Provide the (X, Y) coordinate of the cell's center where the given text is located.  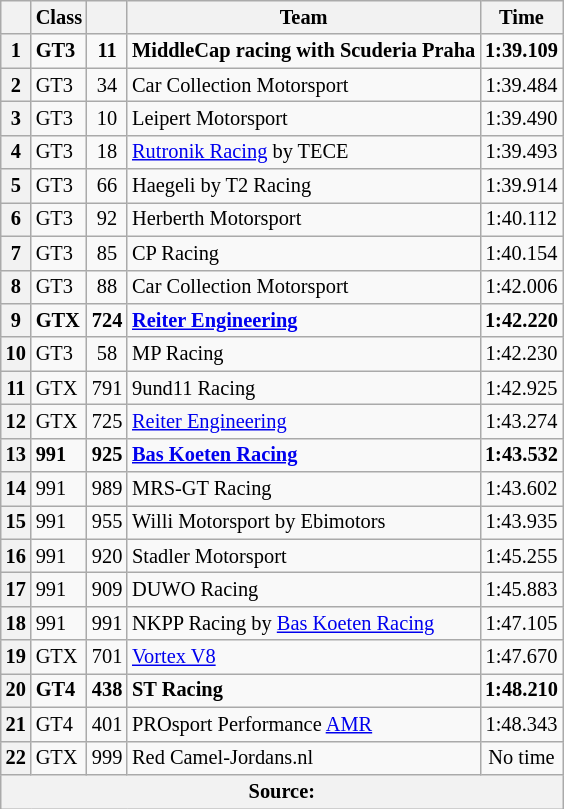
1:43.935 (522, 522)
1:42.925 (522, 388)
1:47.670 (522, 657)
1 (16, 51)
999 (107, 758)
DUWO Racing (304, 589)
909 (107, 589)
Team (304, 17)
4 (16, 152)
Time (522, 17)
1:47.105 (522, 623)
Source: (282, 791)
1:42.006 (522, 287)
3 (16, 118)
1:39.490 (522, 118)
Class (59, 17)
66 (107, 186)
401 (107, 724)
14 (16, 489)
92 (107, 219)
Willi Motorsport by Ebimotors (304, 522)
1:43.274 (522, 421)
989 (107, 489)
925 (107, 455)
Rutronik Racing by TECE (304, 152)
34 (107, 85)
725 (107, 421)
PROsport Performance AMR (304, 724)
19 (16, 657)
17 (16, 589)
9und11 Racing (304, 388)
1:42.230 (522, 354)
Herberth Motorsport (304, 219)
Bas Koeten Racing (304, 455)
791 (107, 388)
1:39.914 (522, 186)
20 (16, 690)
5 (16, 186)
8 (16, 287)
438 (107, 690)
7 (16, 253)
ST Racing (304, 690)
1:39.493 (522, 152)
1:40.154 (522, 253)
NKPP Racing by Bas Koeten Racing (304, 623)
13 (16, 455)
724 (107, 320)
16 (16, 556)
22 (16, 758)
9 (16, 320)
Stadler Motorsport (304, 556)
MP Racing (304, 354)
58 (107, 354)
1:45.883 (522, 589)
955 (107, 522)
Vortex V8 (304, 657)
1:40.112 (522, 219)
MRS-GT Racing (304, 489)
701 (107, 657)
Leipert Motorsport (304, 118)
1:45.255 (522, 556)
2 (16, 85)
85 (107, 253)
1:43.602 (522, 489)
1:39.484 (522, 85)
1:48.210 (522, 690)
1:48.343 (522, 724)
15 (16, 522)
6 (16, 219)
920 (107, 556)
CP Racing (304, 253)
88 (107, 287)
12 (16, 421)
1:43.532 (522, 455)
1:39.109 (522, 51)
Red Camel-Jordans.nl (304, 758)
No time (522, 758)
21 (16, 724)
1:42.220 (522, 320)
Haegeli by T2 Racing (304, 186)
MiddleCap racing with Scuderia Praha (304, 51)
